Determine the [X, Y] coordinate at the center of the cell enclosing the given text.  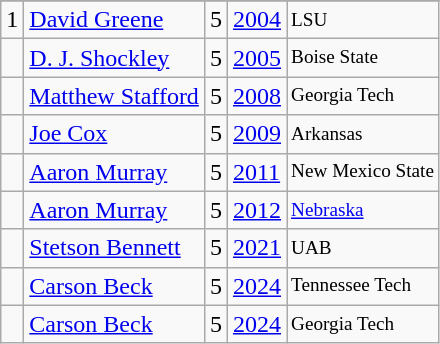
UAB [363, 248]
2004 [256, 20]
Stetson Bennett [114, 248]
D. J. Shockley [114, 58]
David Greene [114, 20]
1 [12, 20]
LSU [363, 20]
2012 [256, 210]
New Mexico State [363, 172]
2021 [256, 248]
Joe Cox [114, 134]
Arkansas [363, 134]
Boise State [363, 58]
Matthew Stafford [114, 96]
2009 [256, 134]
2011 [256, 172]
Tennessee Tech [363, 286]
2005 [256, 58]
2008 [256, 96]
Nebraska [363, 210]
